Scan for the cell matching the given text and deliver its [x, y] coordinate at center. 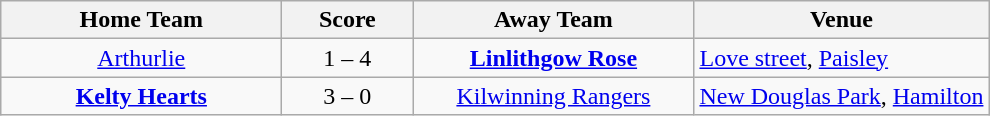
New Douglas Park, Hamilton [842, 96]
1 – 4 [348, 58]
Kelty Hearts [142, 96]
Arthurlie [142, 58]
Score [348, 20]
Away Team [554, 20]
Home Team [142, 20]
Love street, Paisley [842, 58]
3 – 0 [348, 96]
Linlithgow Rose [554, 58]
Kilwinning Rangers [554, 96]
Venue [842, 20]
